Return (X, Y) of the center of cell containing provided text 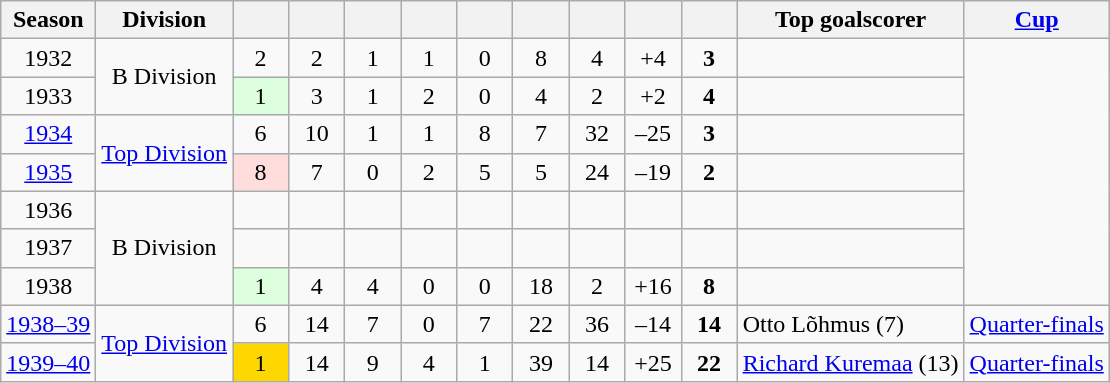
+2 (653, 96)
Cup (1036, 20)
24 (597, 172)
–25 (653, 134)
Otto Lõhmus (7) (850, 324)
+16 (653, 286)
Division (164, 20)
1932 (48, 58)
1939–40 (48, 362)
+25 (653, 362)
–19 (653, 172)
1938 (48, 286)
1933 (48, 96)
32 (597, 134)
39 (541, 362)
36 (597, 324)
1938–39 (48, 324)
1936 (48, 210)
1937 (48, 248)
Season (48, 20)
Top goalscorer (850, 20)
Richard Kuremaa (13) (850, 362)
–14 (653, 324)
18 (541, 286)
+4 (653, 58)
1934 (48, 134)
9 (373, 362)
10 (317, 134)
1935 (48, 172)
